Detect which cell encompasses the target text, then output its (X, Y) center coordinate. 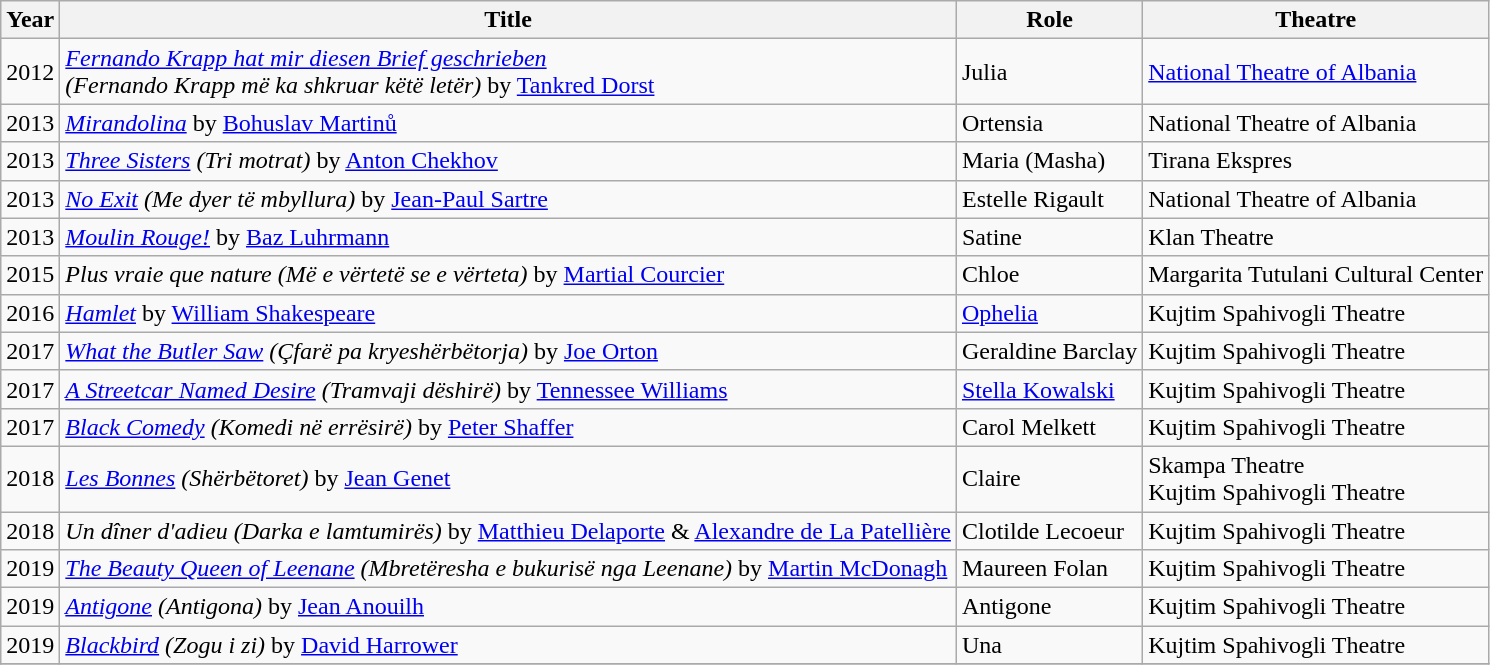
Maria (Masha) (1049, 161)
A Streetcar Named Desire (Tramvaji dëshirë) by Tennessee Williams (508, 389)
Role (1049, 20)
The Beauty Queen of Leenane (Mbretëresha e bukurisë nga Leenane) by Martin McDonagh (508, 569)
Satine (1049, 237)
Claire (1049, 478)
Estelle Rigault (1049, 199)
Three Sisters (Tri motrat) by Anton Chekhov (508, 161)
Antigone (Antigona) by Jean Anouilh (508, 607)
2015 (30, 275)
Clotilde Lecoeur (1049, 531)
Klan Theatre (1316, 237)
2012 (30, 72)
Theatre (1316, 20)
Black Comedy (Komedi në errësirë) by Peter Shaffer (508, 427)
What the Butler Saw (Çfarë pa kryeshërbëtorja) by Joe Orton (508, 351)
2016 (30, 313)
Fernando Krapp hat mir diesen Brief geschrieben (Fernando Krapp më ka shkruar këtë letër) by Tankred Dorst (508, 72)
Year (30, 20)
No Exit (Me dyer të mbyllura) by Jean-Paul Sartre (508, 199)
Les Bonnes (Shërbëtoret) by Jean Genet (508, 478)
Title (508, 20)
Tirana Ekspres (1316, 161)
Stella Kowalski (1049, 389)
Antigone (1049, 607)
Skampa TheatreKujtim Spahivogli Theatre (1316, 478)
Chloe (1049, 275)
Ophelia (1049, 313)
Ortensia (1049, 123)
Mirandolina by Bohuslav Martinů (508, 123)
Moulin Rouge! by Baz Luhrmann (508, 237)
Margarita Tutulani Cultural Center (1316, 275)
Una (1049, 645)
Julia (1049, 72)
Plus vraie que nature (Më e vërtetë se e vërteta) by Martial Courcier (508, 275)
Hamlet by William Shakespeare (508, 313)
Maureen Folan (1049, 569)
Blackbird (Zogu i zi) by David Harrower (508, 645)
Un dîner d'adieu (Darka e lamtumirës) by Matthieu Delaporte & Alexandre de La Patellière (508, 531)
Carol Melkett (1049, 427)
Geraldine Barclay (1049, 351)
